Capture the cell that displays the provided text and extract its (X, Y) central coordinate. 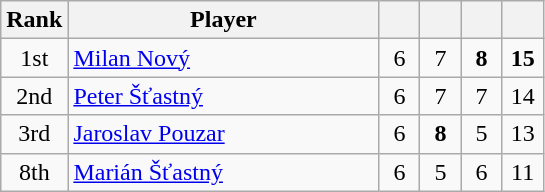
Peter Šťastný (224, 96)
3rd (34, 134)
Jaroslav Pouzar (224, 134)
2nd (34, 96)
13 (522, 134)
8th (34, 172)
1st (34, 58)
14 (522, 96)
Milan Nový (224, 58)
Player (224, 20)
Marián Šťastný (224, 172)
15 (522, 58)
11 (522, 172)
Rank (34, 20)
